Output the [X, Y] coordinate of the center of the cell containing the given text.  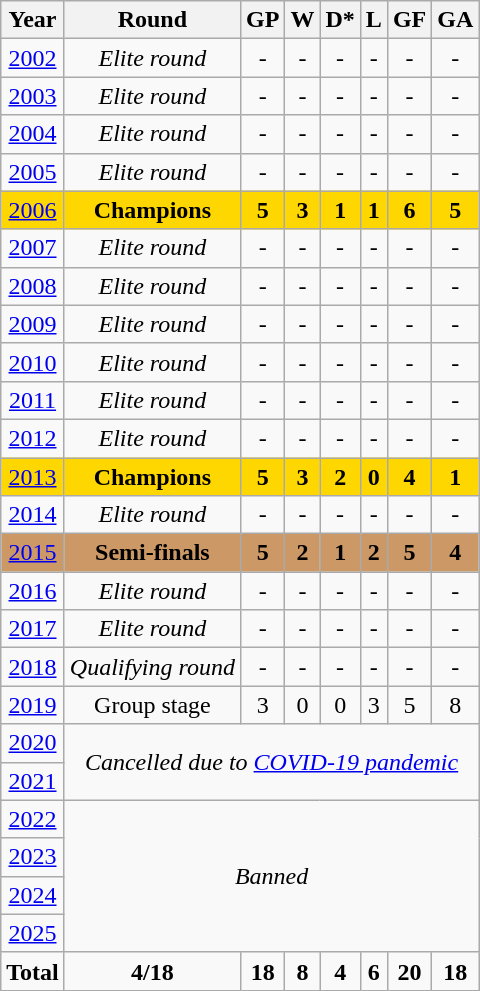
20 [409, 971]
Cancelled due to COVID-19 pandemic [272, 762]
Year [33, 20]
2019 [33, 705]
2004 [33, 134]
2006 [33, 210]
Round [152, 20]
2007 [33, 248]
2009 [33, 324]
2021 [33, 781]
GF [409, 20]
2018 [33, 667]
2002 [33, 58]
Qualifying round [152, 667]
2024 [33, 895]
GP [262, 20]
GA [456, 20]
Semi-finals [152, 553]
2015 [33, 553]
2017 [33, 629]
L [374, 20]
Group stage [152, 705]
2016 [33, 591]
2011 [33, 400]
2003 [33, 96]
Banned [272, 876]
2008 [33, 286]
2023 [33, 857]
2025 [33, 933]
2005 [33, 172]
2012 [33, 438]
4/18 [152, 971]
2020 [33, 743]
Total [33, 971]
2010 [33, 362]
2014 [33, 515]
2022 [33, 819]
D* [340, 20]
2013 [33, 477]
W [302, 20]
